Determine the [x, y] coordinate at the center of the cell enclosing the given text.  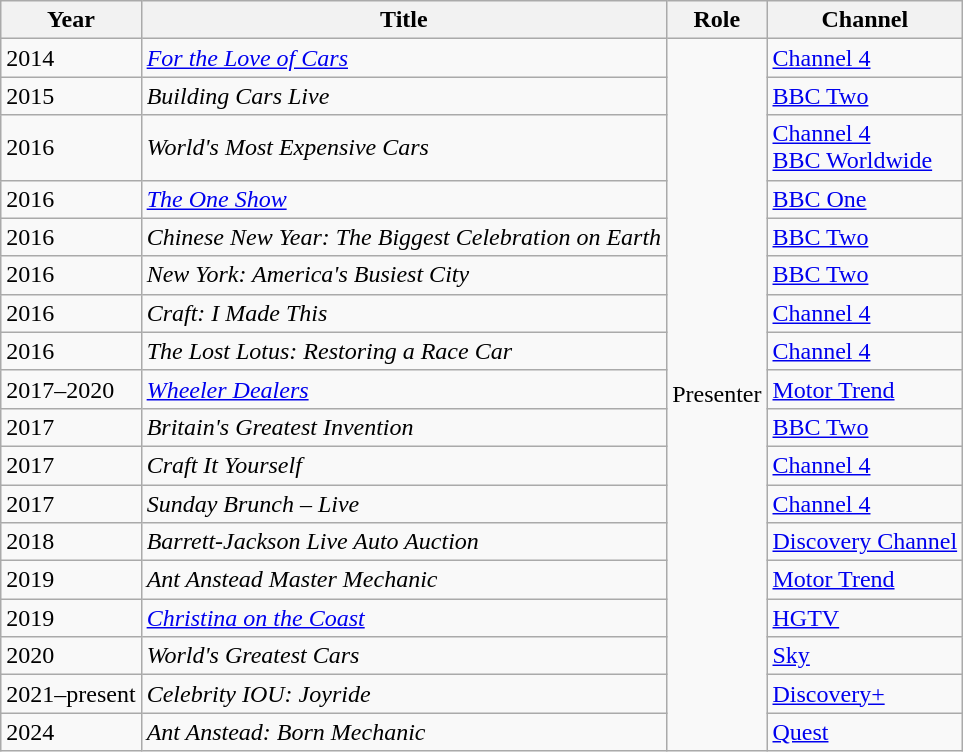
Sky [865, 656]
Channel [865, 20]
2014 [71, 58]
Christina on the Coast [404, 618]
2018 [71, 542]
Channel 4BBC Worldwide [865, 148]
Presenter [717, 395]
Britain's Greatest Invention [404, 427]
2015 [71, 96]
Title [404, 20]
Discovery+ [865, 694]
Chinese New Year: The Biggest Celebration on Earth [404, 237]
Year [71, 20]
New York: America's Busiest City [404, 275]
Building Cars Live [404, 96]
Craft It Yourself [404, 465]
Wheeler Dealers [404, 389]
Ant Anstead Master Mechanic [404, 580]
BBC One [865, 199]
Discovery Channel [865, 542]
HGTV [865, 618]
2021–present [71, 694]
The One Show [404, 199]
2017–2020 [71, 389]
Sunday Brunch – Live [404, 503]
Craft: I Made This [404, 313]
For the Love of Cars [404, 58]
Role [717, 20]
The Lost Lotus: Restoring a Race Car [404, 351]
2024 [71, 732]
Barrett-Jackson Live Auto Auction [404, 542]
World's Most Expensive Cars [404, 148]
Celebrity IOU: Joyride [404, 694]
Ant Anstead: Born Mechanic [404, 732]
World's Greatest Cars [404, 656]
Quest [865, 732]
2020 [71, 656]
